Pinpoint the cell where the given text exists, returning its [X, Y] midpoint coordinate. 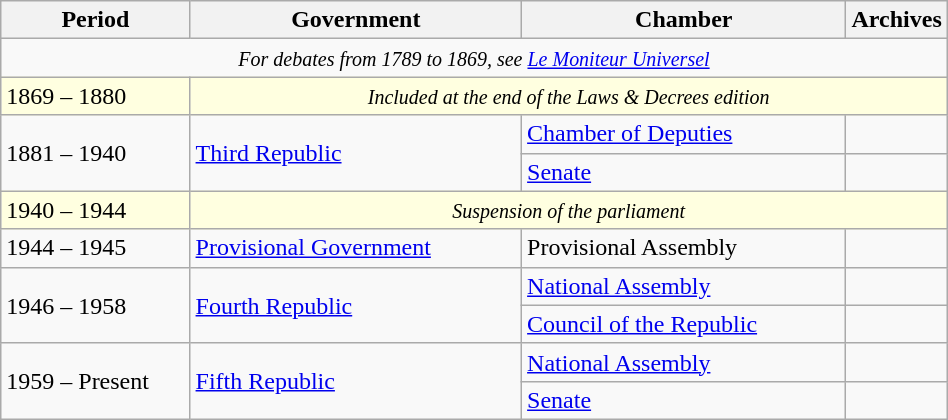
Third Republic [356, 153]
Included at the end of the Laws & Decrees edition [568, 96]
For debates from 1789 to 1869, see Le Moniteur Universel [474, 58]
Provisional Assembly [684, 248]
Archives [896, 20]
1959 – Present [96, 381]
1881 – 1940 [96, 153]
Chamber [684, 20]
Period [96, 20]
Council of the Republic [684, 324]
Fourth Republic [356, 305]
1946 – 1958 [96, 305]
Fifth Republic [356, 381]
Suspension of the parliament [568, 210]
Government [356, 20]
1940 – 1944 [96, 210]
Provisional Government [356, 248]
Chamber of Deputies [684, 134]
1944 – 1945 [96, 248]
1869 – 1880 [96, 96]
